Identify which cell holds the provided text, then report its [X, Y] central coordinate. 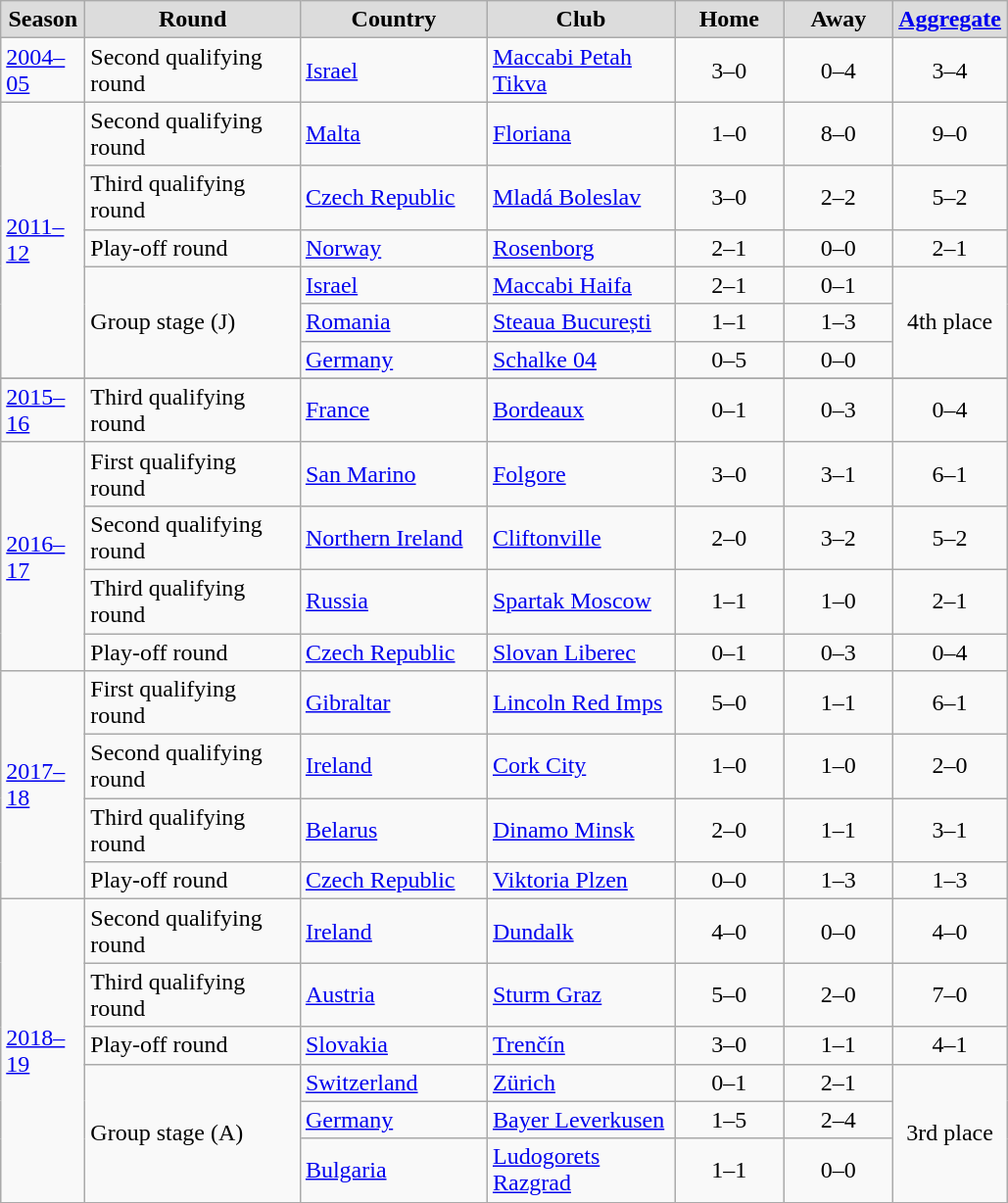
Lincoln Red Imps [580, 703]
Bayer Leverkusen [580, 1120]
France [394, 409]
Country [394, 20]
Switzerland [394, 1083]
Group stage (A) [193, 1132]
3–4 [950, 71]
Round [193, 20]
Sturm Graz [580, 995]
Aggregate [950, 20]
2018–19 [43, 1050]
Gibraltar [394, 703]
Maccabi Haifa [580, 285]
Club [580, 20]
Away [839, 20]
Bordeaux [580, 409]
Steaua București [580, 322]
Slovan Liberec [580, 651]
9–0 [950, 133]
Season [43, 20]
Romania [394, 322]
4th place [950, 322]
Viktoria Plzen [580, 881]
7–0 [950, 995]
0–5 [729, 360]
Malta [394, 133]
Bulgaria [394, 1170]
Mladá Boleslav [580, 198]
1–5 [729, 1120]
Slovakia [394, 1045]
Maccabi Petah Tikva [580, 71]
Spartak Moscow [580, 601]
Folgore [580, 474]
Group stage (J) [193, 322]
2017–18 [43, 786]
2016–17 [43, 556]
Home [729, 20]
2015–16 [43, 409]
Russia [394, 601]
2011–12 [43, 240]
2004–05 [43, 71]
Cliftonville [580, 537]
Floriana [580, 133]
2–2 [839, 198]
San Marino [394, 474]
Dundalk [580, 931]
Austria [394, 995]
2–4 [839, 1120]
Schalke 04 [580, 360]
Norway [394, 248]
Trenčín [580, 1045]
Belarus [394, 831]
Northern Ireland [394, 537]
3rd place [950, 1132]
Ludogorets Razgrad [580, 1170]
Cork City [580, 766]
Dinamo Minsk [580, 831]
4–1 [950, 1045]
Zürich [580, 1083]
3–2 [839, 537]
8–0 [839, 133]
Rosenborg [580, 248]
